From the cell containing the given text, extract its center point as (x, y) coordinate. 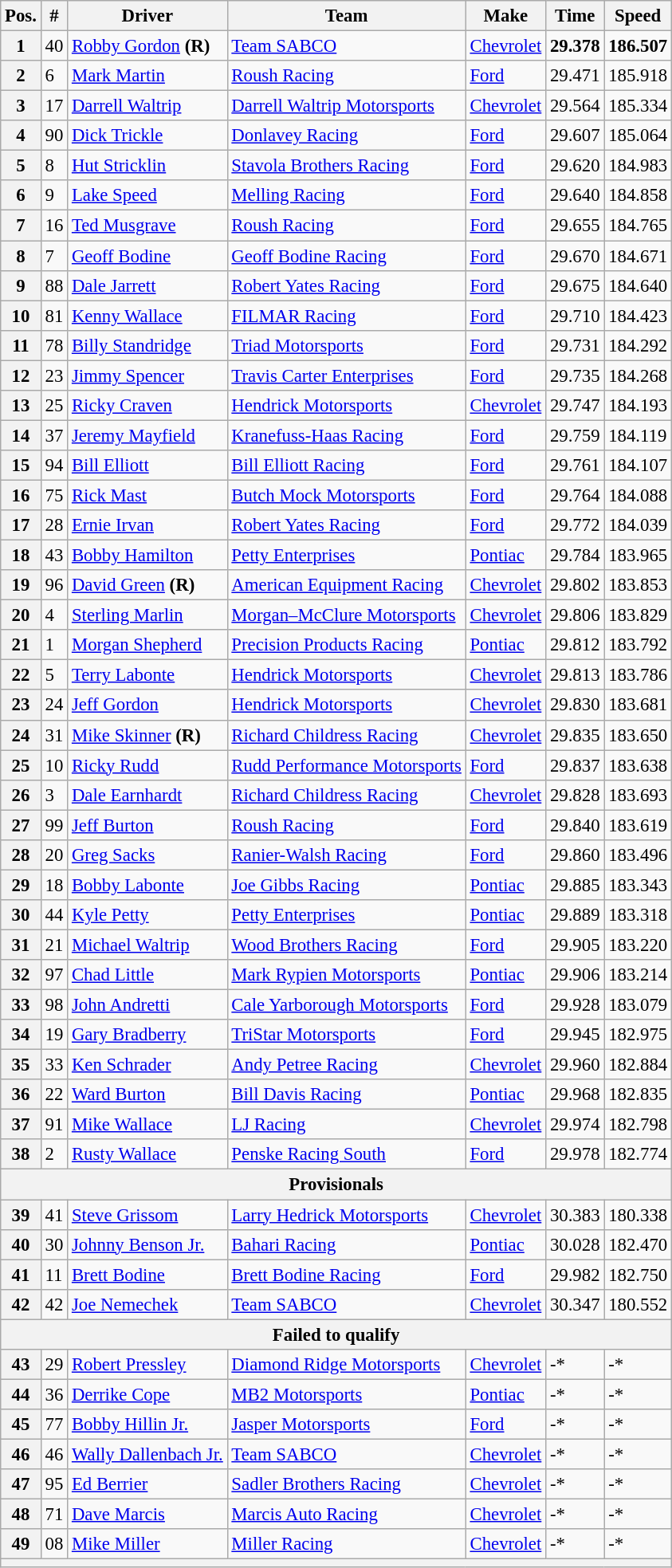
29.906 (576, 975)
Ken Schrader (147, 1065)
Chad Little (147, 975)
Cale Yarborough Motorsports (346, 1005)
Jeff Burton (147, 825)
Miller Racing (346, 1544)
Johnny Benson Jr. (147, 1244)
184.119 (638, 435)
32 (21, 975)
Team (346, 16)
185.064 (638, 136)
184.423 (638, 316)
Darrell Waltrip Motorsports (346, 106)
182.835 (638, 1094)
29.812 (576, 645)
182.798 (638, 1125)
29.960 (576, 1065)
Penske Racing South (346, 1155)
29.378 (576, 46)
34 (21, 1035)
Dave Marcis (147, 1515)
Triad Motorsports (346, 345)
Time (576, 16)
Wood Brothers Racing (346, 945)
Jimmy Spencer (147, 375)
29.471 (576, 76)
94 (54, 466)
180.338 (638, 1215)
Kenny Wallace (147, 316)
Ed Berrier (147, 1484)
Donlavey Racing (346, 136)
Andy Petree Racing (346, 1065)
Jeremy Mayfield (147, 435)
Bill Elliott (147, 466)
Darrell Waltrip (147, 106)
David Green (R) (147, 585)
Gary Bradberry (147, 1035)
183.693 (638, 795)
184.268 (638, 375)
29.974 (576, 1125)
29.772 (576, 525)
45 (21, 1425)
# (54, 16)
96 (54, 585)
Stavola Brothers Racing (346, 166)
Robby Gordon (R) (147, 46)
185.918 (638, 76)
Mark Rypien Motorsports (346, 975)
29.928 (576, 1005)
Ted Musgrave (147, 226)
Lake Speed (147, 195)
29.982 (576, 1275)
Ranier-Walsh Racing (346, 855)
Sadler Brothers Racing (346, 1484)
Rick Mast (147, 495)
99 (54, 825)
29.620 (576, 166)
Bill Davis Racing (346, 1094)
Travis Carter Enterprises (346, 375)
15 (21, 466)
Driver (147, 16)
183.650 (638, 735)
184.858 (638, 195)
Rudd Performance Motorsports (346, 765)
Bill Elliott Racing (346, 466)
Robert Pressley (147, 1365)
Brett Bodine (147, 1275)
29.837 (576, 765)
39 (21, 1215)
Steve Grissom (147, 1215)
71 (54, 1515)
29.655 (576, 226)
184.107 (638, 466)
Billy Standridge (147, 345)
183.220 (638, 945)
183.965 (638, 556)
182.750 (638, 1275)
29.764 (576, 495)
14 (21, 435)
26 (21, 795)
29.840 (576, 825)
Dale Earnhardt (147, 795)
Wally Dallenbach Jr. (147, 1454)
29.710 (576, 316)
77 (54, 1425)
Ward Burton (147, 1094)
13 (21, 406)
Mike Miller (147, 1544)
29.889 (576, 915)
182.470 (638, 1244)
78 (54, 345)
29.860 (576, 855)
95 (54, 1484)
John Andretti (147, 1005)
47 (21, 1484)
MB2 Motorsports (346, 1394)
Marcis Auto Racing (346, 1515)
Morgan Shepherd (147, 645)
183.681 (638, 705)
Joe Nemechek (147, 1304)
TriStar Motorsports (346, 1035)
Dick Trickle (147, 136)
180.552 (638, 1304)
29.607 (576, 136)
Melling Racing (346, 195)
183.638 (638, 765)
183.829 (638, 615)
38 (21, 1155)
Jeff Gordon (147, 705)
35 (21, 1065)
98 (54, 1005)
183.786 (638, 675)
Provisionals (336, 1185)
Mike Wallace (147, 1125)
183.496 (638, 855)
Mike Skinner (R) (147, 735)
Morgan–McClure Motorsports (346, 615)
29.885 (576, 885)
183.214 (638, 975)
29.945 (576, 1035)
29.784 (576, 556)
29.761 (576, 466)
29.978 (576, 1155)
Sterling Marlin (147, 615)
Make (505, 16)
Ricky Craven (147, 406)
183.853 (638, 585)
184.193 (638, 406)
184.088 (638, 495)
90 (54, 136)
29.905 (576, 945)
29.828 (576, 795)
183.343 (638, 885)
FILMAR Racing (346, 316)
185.334 (638, 106)
186.507 (638, 46)
LJ Racing (346, 1125)
Precision Products Racing (346, 645)
Jasper Motorsports (346, 1425)
183.619 (638, 825)
Kranefuss-Haas Racing (346, 435)
184.983 (638, 166)
27 (21, 825)
88 (54, 285)
29.731 (576, 345)
Larry Hedrick Motorsports (346, 1215)
49 (21, 1544)
Rusty Wallace (147, 1155)
183.318 (638, 915)
12 (21, 375)
29.830 (576, 705)
Geoff Bodine (147, 256)
182.774 (638, 1155)
48 (21, 1515)
29.759 (576, 435)
Michael Waltrip (147, 945)
30.347 (576, 1304)
Geoff Bodine Racing (346, 256)
Joe Gibbs Racing (346, 885)
Brett Bodine Racing (346, 1275)
08 (54, 1544)
Kyle Petty (147, 915)
Hut Stricklin (147, 166)
182.975 (638, 1035)
Ernie Irvan (147, 525)
183.079 (638, 1005)
Failed to qualify (336, 1334)
Dale Jarrett (147, 285)
Speed (638, 16)
29.640 (576, 195)
Butch Mock Motorsports (346, 495)
American Equipment Racing (346, 585)
30.028 (576, 1244)
184.039 (638, 525)
75 (54, 495)
91 (54, 1125)
29.675 (576, 285)
29.802 (576, 585)
Mark Martin (147, 76)
29.670 (576, 256)
29.813 (576, 675)
Terry Labonte (147, 675)
30.383 (576, 1215)
29.968 (576, 1094)
29.564 (576, 106)
Greg Sacks (147, 855)
81 (54, 316)
Diamond Ridge Motorsports (346, 1365)
29.747 (576, 406)
182.884 (638, 1065)
29.735 (576, 375)
184.671 (638, 256)
Ricky Rudd (147, 765)
Pos. (21, 16)
Bobby Hamilton (147, 556)
184.292 (638, 345)
Bobby Hillin Jr. (147, 1425)
29.835 (576, 735)
183.792 (638, 645)
184.765 (638, 226)
Derrike Cope (147, 1394)
Bahari Racing (346, 1244)
184.640 (638, 285)
Bobby Labonte (147, 885)
97 (54, 975)
29.806 (576, 615)
